Extract the [x, y] coordinate from the center of the cell holding the provided text.  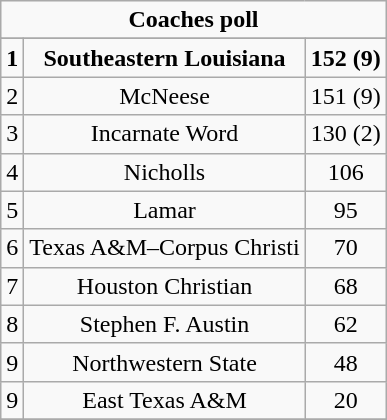
62 [346, 324]
130 (2) [346, 134]
70 [346, 248]
20 [346, 400]
95 [346, 210]
1 [12, 58]
Nicholls [164, 172]
106 [346, 172]
2 [12, 96]
Incarnate Word [164, 134]
Texas A&M–Corpus Christi [164, 248]
151 (9) [346, 96]
Houston Christian [164, 286]
Lamar [164, 210]
Stephen F. Austin [164, 324]
Coaches poll [194, 20]
48 [346, 362]
3 [12, 134]
5 [12, 210]
6 [12, 248]
Southeastern Louisiana [164, 58]
4 [12, 172]
8 [12, 324]
68 [346, 286]
McNeese [164, 96]
7 [12, 286]
East Texas A&M [164, 400]
Northwestern State [164, 362]
152 (9) [346, 58]
